Detect which cell encompasses the target text, then output its [x, y] center coordinate. 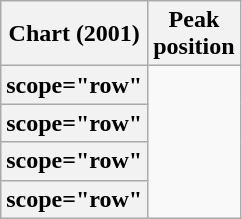
Chart (2001) [74, 34]
Peakposition [194, 34]
